Locate the cell with the specified text and output its (X, Y) center coordinate. 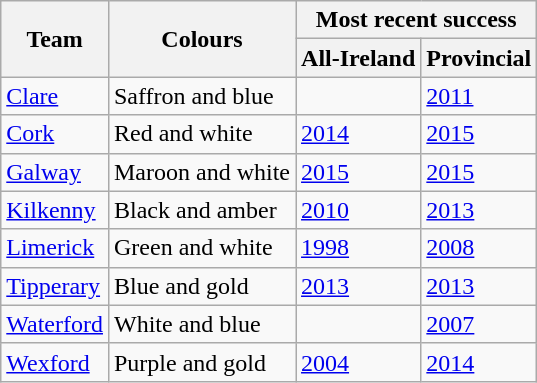
Kilkenny (55, 210)
2004 (358, 362)
Red and white (202, 134)
White and blue (202, 324)
2011 (479, 96)
Provincial (479, 58)
Cork (55, 134)
Maroon and white (202, 172)
Purple and gold (202, 362)
2007 (479, 324)
Waterford (55, 324)
Black and amber (202, 210)
Galway (55, 172)
2010 (358, 210)
Tipperary (55, 286)
Colours (202, 39)
1998 (358, 248)
Saffron and blue (202, 96)
Limerick (55, 248)
All-Ireland (358, 58)
Clare (55, 96)
Green and white (202, 248)
Team (55, 39)
2008 (479, 248)
Most recent success (416, 20)
Blue and gold (202, 286)
Wexford (55, 362)
